Capture the cell that displays the provided text and extract its (x, y) central coordinate. 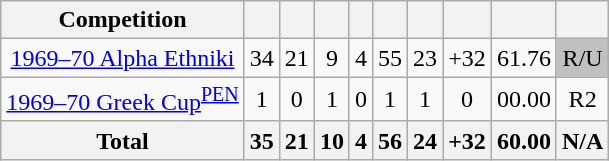
Total (122, 140)
60.00 (524, 140)
61.76 (524, 58)
34 (262, 58)
35 (262, 140)
9 (332, 58)
R2 (582, 100)
N/A (582, 140)
24 (426, 140)
56 (390, 140)
10 (332, 140)
R/U (582, 58)
23 (426, 58)
00.00 (524, 100)
1969–70 Alpha Ethniki (122, 58)
55 (390, 58)
1969–70 Greek CupPEN (122, 100)
Competition (122, 20)
